Capture the cell that displays the provided text and extract its (x, y) central coordinate. 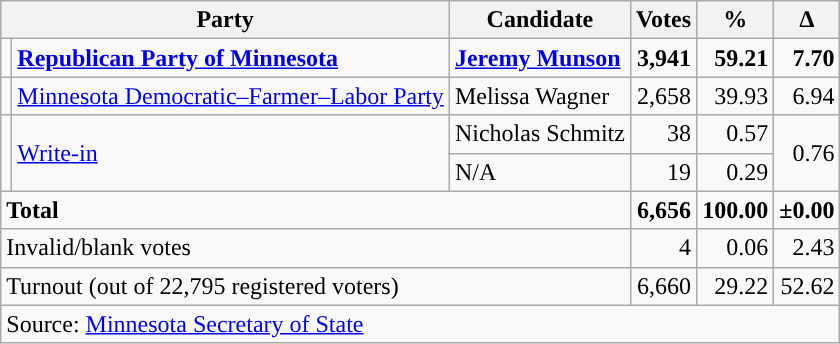
6.94 (807, 96)
Total (316, 210)
Votes (663, 20)
N/A (540, 172)
39.93 (736, 96)
∆ (807, 20)
29.22 (736, 286)
0.76 (807, 153)
Nicholas Schmitz (540, 134)
Candidate (540, 20)
2,658 (663, 96)
6,656 (663, 210)
Write-in (231, 153)
38 (663, 134)
Jeremy Munson (540, 58)
±0.00 (807, 210)
Republican Party of Minnesota (231, 58)
0.57 (736, 134)
0.29 (736, 172)
4 (663, 248)
Source: Minnesota Secretary of State (420, 324)
% (736, 20)
0.06 (736, 248)
Melissa Wagner (540, 96)
Party (226, 20)
Turnout (out of 22,795 registered voters) (316, 286)
3,941 (663, 58)
19 (663, 172)
100.00 (736, 210)
2.43 (807, 248)
59.21 (736, 58)
6,660 (663, 286)
Minnesota Democratic–Farmer–Labor Party (231, 96)
52.62 (807, 286)
7.70 (807, 58)
Invalid/blank votes (316, 248)
